Find where the given text appears and provide that cell's center as (x, y) coordinate. 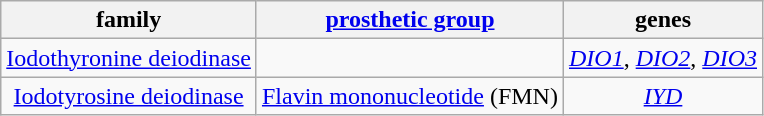
Flavin mononucleotide (FMN) (410, 96)
DIO1, DIO2, DIO3 (662, 58)
Iodotyrosine deiodinase (129, 96)
family (129, 20)
prosthetic group (410, 20)
IYD (662, 96)
Iodothyronine deiodinase (129, 58)
genes (662, 20)
